Scan for the cell matching the given text and deliver its [X, Y] coordinate at center. 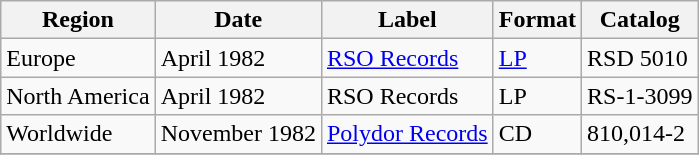
Region [78, 20]
810,014-2 [640, 134]
Format [537, 20]
Worldwide [78, 134]
Catalog [640, 20]
Polydor Records [407, 134]
CD [537, 134]
RS-1-3099 [640, 96]
Label [407, 20]
Europe [78, 58]
November 1982 [238, 134]
RSD 5010 [640, 58]
North America [78, 96]
Date [238, 20]
